Search for the cell housing the specified text and yield its [X, Y] center coordinate. 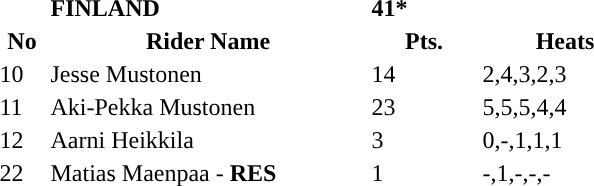
Aki-Pekka Mustonen [208, 107]
14 [424, 74]
Jesse Mustonen [208, 74]
23 [424, 107]
Rider Name [208, 41]
Aarni Heikkila [208, 140]
3 [424, 140]
Pts. [424, 41]
